Identify which cell holds the provided text, then report its (X, Y) central coordinate. 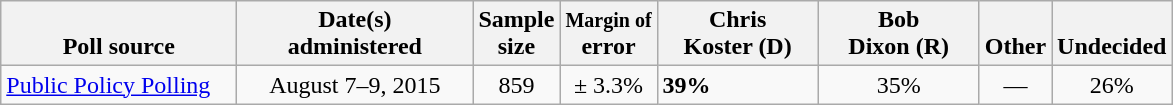
Other (1015, 34)
August 7–9, 2015 (355, 85)
± 3.3% (608, 85)
26% (1112, 85)
Public Policy Polling (119, 85)
Date(s)administered (355, 34)
Margin oferror (608, 34)
Samplesize (516, 34)
39% (738, 85)
859 (516, 85)
Poll source (119, 34)
35% (898, 85)
Undecided (1112, 34)
BobDixon (R) (898, 34)
— (1015, 85)
ChrisKoster (D) (738, 34)
